Detect which cell encompasses the target text, then output its [x, y] center coordinate. 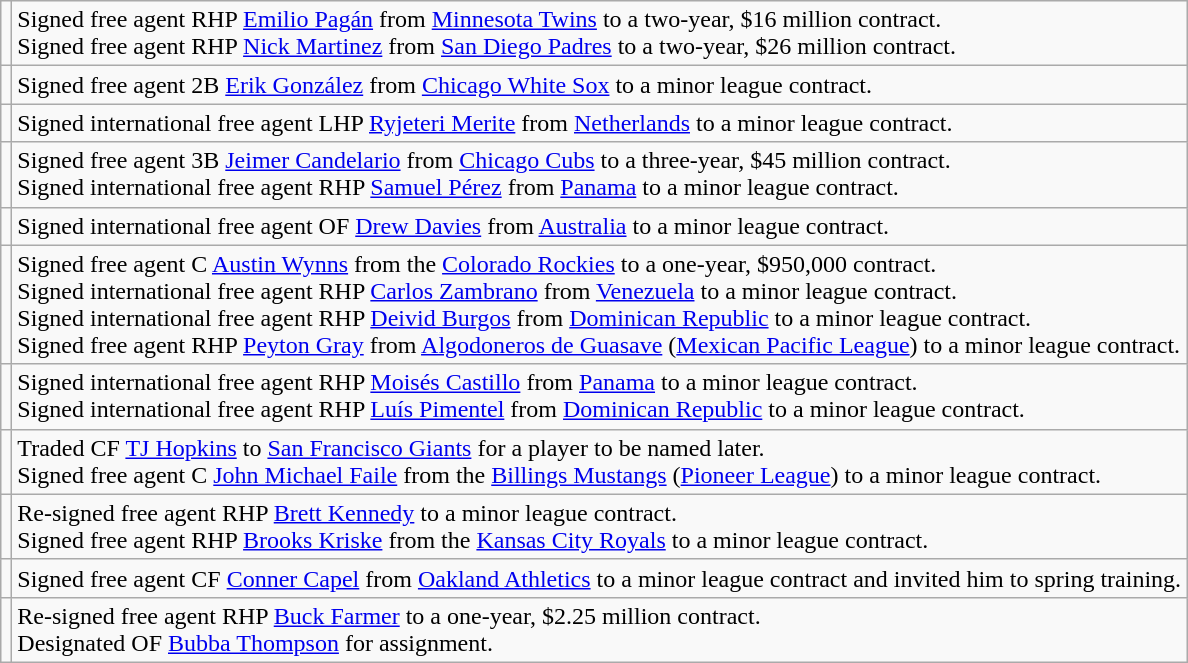
Signed international free agent OF Drew Davies from Australia to a minor league contract. [600, 226]
Signed international free agent LHP Ryjeteri Merite from Netherlands to a minor league contract. [600, 123]
Signed free agent CF Conner Capel from Oakland Athletics to a minor league contract and invited him to spring training. [600, 578]
Signed free agent 2B Erik González from Chicago White Sox to a minor league contract. [600, 85]
Re-signed free agent RHP Buck Farmer to a one-year, $2.25 million contract. Designated OF Bubba Thompson for assignment. [600, 630]
